From the cell containing the given text, extract its center point as (X, Y) coordinate. 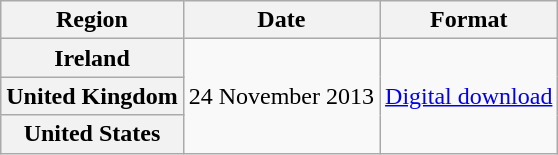
Date (281, 20)
United States (92, 134)
Digital download (469, 96)
United Kingdom (92, 96)
Region (92, 20)
Ireland (92, 58)
24 November 2013 (281, 96)
Format (469, 20)
